Scan for the cell matching the given text and deliver its [x, y] coordinate at center. 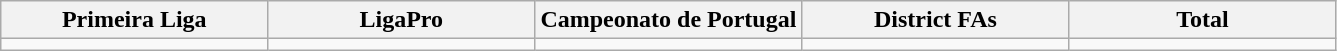
LigaPro [402, 20]
Primeira Liga [134, 20]
Campeonato de Portugal [668, 20]
Total [1202, 20]
District FAs [936, 20]
